Pinpoint the cell where the given text exists, returning its (x, y) midpoint coordinate. 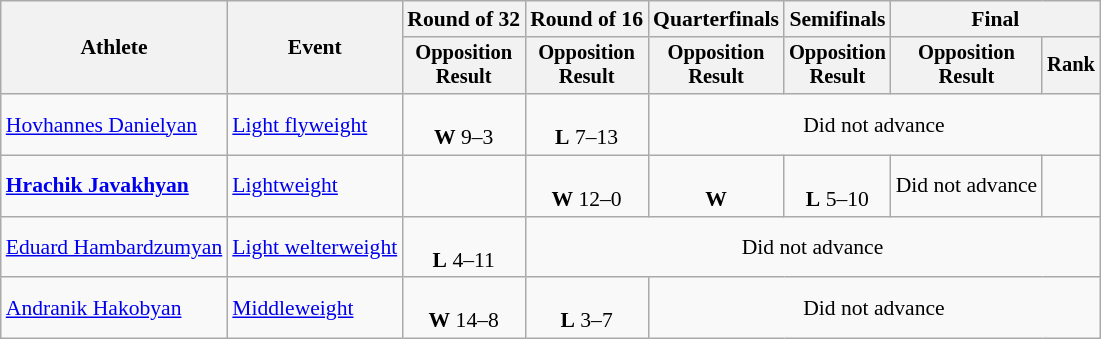
Athlete (114, 48)
L 7–13 (586, 124)
W 14–8 (464, 308)
Hrachik Javakhyan (114, 186)
L 3–7 (586, 308)
L 4–11 (464, 248)
Andranik Hakobyan (114, 308)
Event (314, 48)
Round of 32 (464, 19)
Final (996, 19)
W 12–0 (586, 186)
Middleweight (314, 308)
W (716, 186)
Round of 16 (586, 19)
Hovhannes Danielyan (114, 124)
Rank (1071, 66)
Semifinals (838, 19)
L 5–10 (838, 186)
Lightweight (314, 186)
Light welterweight (314, 248)
Light flyweight (314, 124)
Eduard Hambardzumyan (114, 248)
W 9–3 (464, 124)
Quarterfinals (716, 19)
